Provide the [X, Y] coordinate of the cell's center where the given text is located.  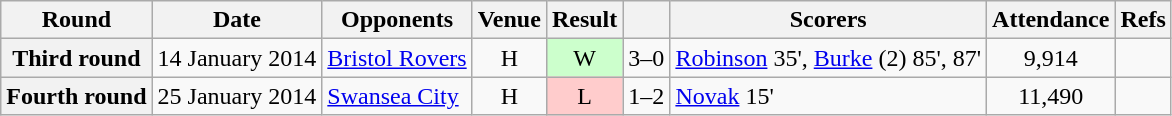
11,490 [1051, 96]
25 January 2014 [237, 96]
14 January 2014 [237, 58]
Attendance [1051, 20]
Robinson 35', Burke (2) 85', 87' [828, 58]
Date [237, 20]
Swansea City [397, 96]
W [584, 58]
Novak 15' [828, 96]
Round [76, 20]
Scorers [828, 20]
Venue [509, 20]
L [584, 96]
Third round [76, 58]
Bristol Rovers [397, 58]
9,914 [1051, 58]
Opponents [397, 20]
Fourth round [76, 96]
3–0 [646, 58]
1–2 [646, 96]
Result [584, 20]
Refs [1143, 20]
